Scan for the cell matching the given text and deliver its [X, Y] coordinate at center. 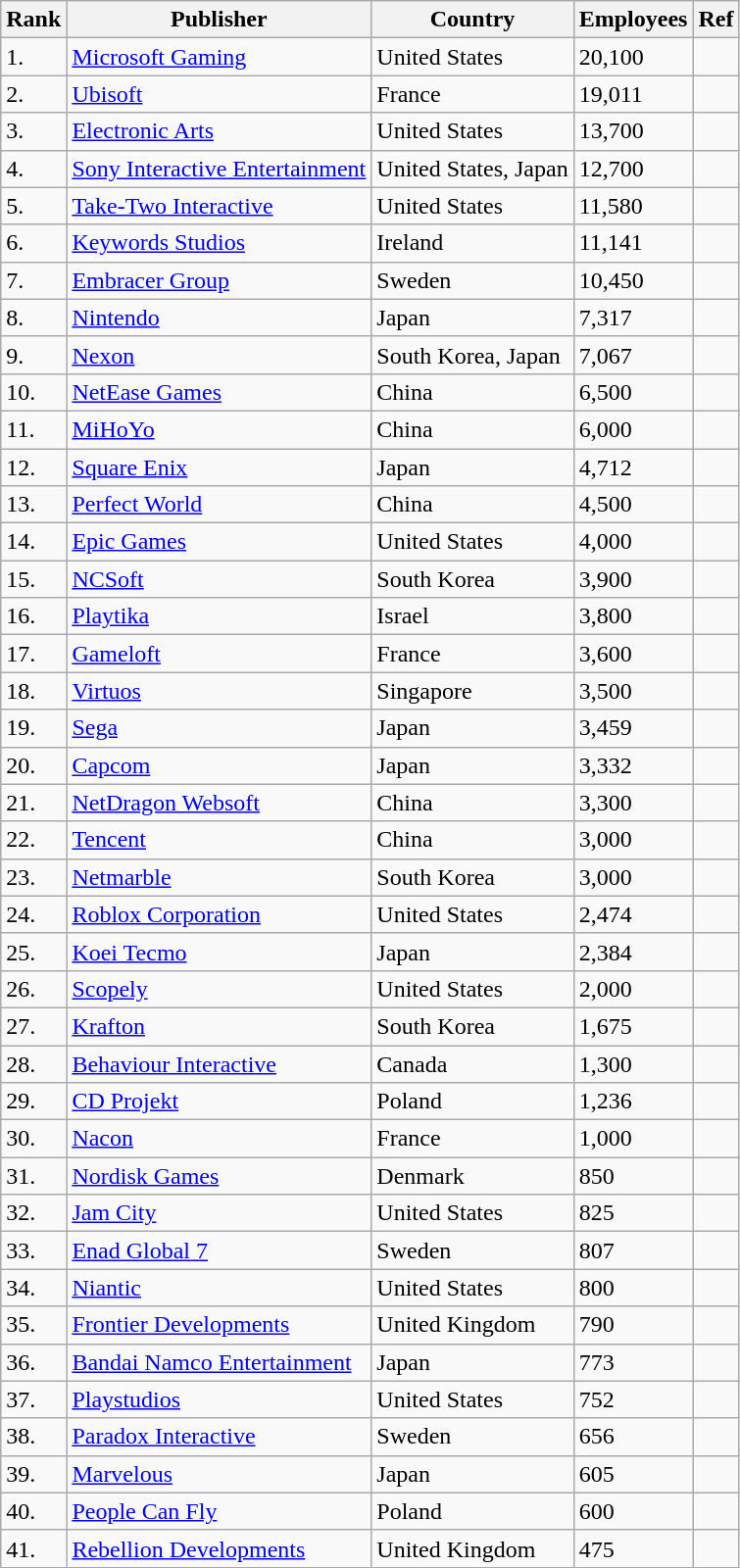
16. [33, 616]
7,067 [633, 355]
Scopely [220, 989]
Niantic [220, 1288]
2. [33, 94]
27. [33, 1026]
2,000 [633, 989]
36. [33, 1362]
Krafton [220, 1026]
Nacon [220, 1139]
17. [33, 654]
Embracer Group [220, 280]
Nintendo [220, 318]
1. [33, 57]
United States, Japan [472, 169]
2,384 [633, 952]
475 [633, 1548]
3,800 [633, 616]
1,236 [633, 1102]
13. [33, 505]
807 [633, 1250]
Paradox Interactive [220, 1437]
32. [33, 1213]
33. [33, 1250]
3,332 [633, 765]
Take-Two Interactive [220, 206]
Microsoft Gaming [220, 57]
MiHoYo [220, 429]
38. [33, 1437]
Rebellion Developments [220, 1548]
37. [33, 1399]
3,500 [633, 691]
Ireland [472, 243]
7,317 [633, 318]
Capcom [220, 765]
24. [33, 914]
850 [633, 1176]
Country [472, 20]
Nexon [220, 355]
Virtuos [220, 691]
41. [33, 1548]
Singapore [472, 691]
3,459 [633, 728]
29. [33, 1102]
Netmarble [220, 877]
Keywords Studios [220, 243]
12. [33, 467]
People Can Fly [220, 1511]
40. [33, 1511]
3,600 [633, 654]
600 [633, 1511]
2,474 [633, 914]
Electronic Arts [220, 131]
Sony Interactive Entertainment [220, 169]
NetEase Games [220, 392]
Israel [472, 616]
19. [33, 728]
11,141 [633, 243]
790 [633, 1325]
6,500 [633, 392]
4,712 [633, 467]
21. [33, 803]
NCSoft [220, 579]
Bandai Namco Entertainment [220, 1362]
3,300 [633, 803]
1,000 [633, 1139]
3,900 [633, 579]
Denmark [472, 1176]
Jam City [220, 1213]
Gameloft [220, 654]
Enad Global 7 [220, 1250]
Sega [220, 728]
11. [33, 429]
19,011 [633, 94]
35. [33, 1325]
Employees [633, 20]
20,100 [633, 57]
12,700 [633, 169]
Marvelous [220, 1474]
10,450 [633, 280]
Epic Games [220, 542]
South Korea, Japan [472, 355]
Ubisoft [220, 94]
Frontier Developments [220, 1325]
4. [33, 169]
31. [33, 1176]
656 [633, 1437]
20. [33, 765]
Tencent [220, 840]
Ref [715, 20]
9. [33, 355]
15. [33, 579]
18. [33, 691]
Roblox Corporation [220, 914]
Playtika [220, 616]
4,000 [633, 542]
23. [33, 877]
25. [33, 952]
6. [33, 243]
1,300 [633, 1063]
11,580 [633, 206]
34. [33, 1288]
7. [33, 280]
1,675 [633, 1026]
3. [33, 131]
Perfect World [220, 505]
Canada [472, 1063]
10. [33, 392]
Koei Tecmo [220, 952]
26. [33, 989]
NetDragon Websoft [220, 803]
Publisher [220, 20]
4,500 [633, 505]
773 [633, 1362]
Rank [33, 20]
Square Enix [220, 467]
825 [633, 1213]
6,000 [633, 429]
Nordisk Games [220, 1176]
13,700 [633, 131]
5. [33, 206]
14. [33, 542]
605 [633, 1474]
Playstudios [220, 1399]
8. [33, 318]
30. [33, 1139]
Behaviour Interactive [220, 1063]
800 [633, 1288]
CD Projekt [220, 1102]
39. [33, 1474]
752 [633, 1399]
28. [33, 1063]
22. [33, 840]
